From the cell containing the given text, extract its center point as [X, Y] coordinate. 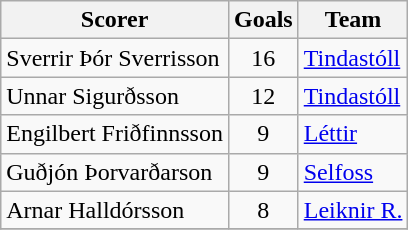
Leiknir R. [353, 210]
Léttir [353, 134]
16 [263, 58]
Scorer [115, 20]
Selfoss [353, 172]
Goals [263, 20]
12 [263, 96]
Arnar Halldórsson [115, 210]
Engilbert Friðfinnsson [115, 134]
8 [263, 210]
Guðjón Þorvarðarson [115, 172]
Sverrir Þór Sverrisson [115, 58]
Unnar Sigurðsson [115, 96]
Team [353, 20]
